Detect which cell encompasses the target text, then output its [x, y] center coordinate. 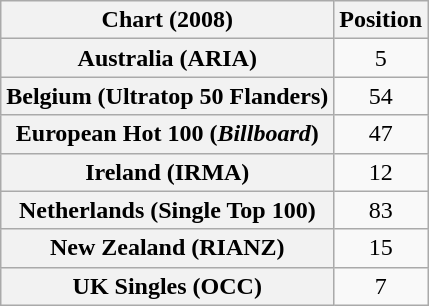
5 [381, 58]
54 [381, 96]
Netherlands (Single Top 100) [168, 210]
Ireland (IRMA) [168, 172]
7 [381, 286]
15 [381, 248]
Chart (2008) [168, 20]
New Zealand (RIANZ) [168, 248]
47 [381, 134]
Position [381, 20]
UK Singles (OCC) [168, 286]
European Hot 100 (Billboard) [168, 134]
Australia (ARIA) [168, 58]
Belgium (Ultratop 50 Flanders) [168, 96]
12 [381, 172]
83 [381, 210]
